Pinpoint the cell where the given text exists, returning its (X, Y) midpoint coordinate. 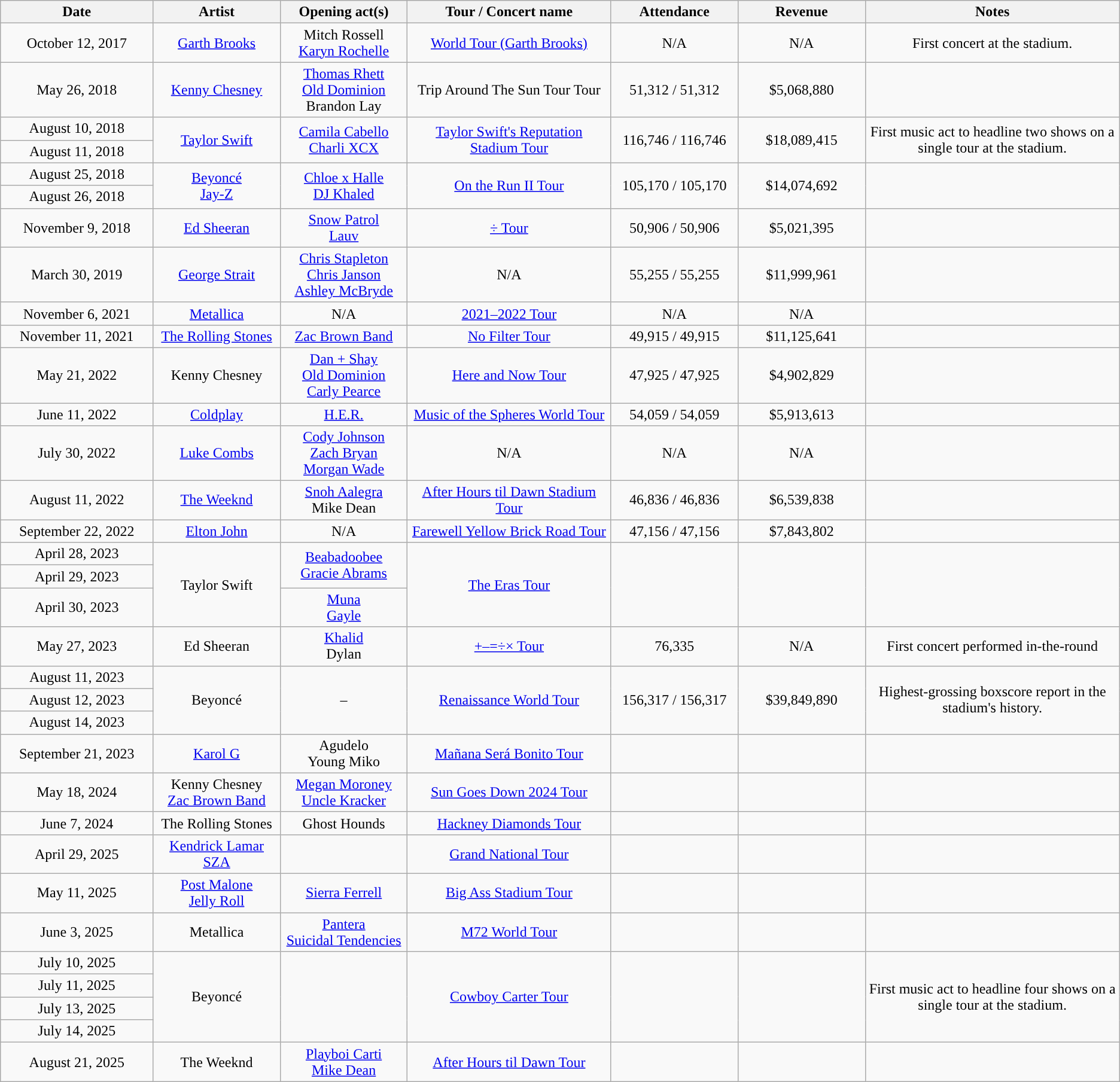
The Eras Tour (509, 585)
47,156 / 47,156 (675, 531)
September 21, 2023 (77, 754)
+–=÷× Tour (509, 646)
November 9, 2018 (77, 227)
$5,068,880 (802, 90)
KhalidDylan (343, 646)
May 27, 2023 (77, 646)
Sierra Ferrell (343, 892)
H.E.R. (343, 414)
Attendance (675, 12)
July 13, 2025 (77, 1008)
August 12, 2023 (77, 700)
August 25, 2018 (77, 174)
Date (77, 12)
Coldplay (217, 414)
Thomas RhettOld DominionBrandon Lay (343, 90)
$11,999,961 (802, 275)
November 6, 2021 (77, 313)
Zac Brown Band (343, 336)
June 11, 2022 (77, 414)
Revenue (802, 12)
April 30, 2023 (77, 608)
156,317 / 156,317 (675, 700)
Sun Goes Down 2024 Tour (509, 792)
BeabadoobeeGracie Abrams (343, 565)
$5,913,613 (802, 414)
Trip Around The Sun Tour Tour (509, 90)
$11,125,641 (802, 336)
– (343, 700)
$39,849,890 (802, 700)
AgudeloYoung Miko (343, 754)
BeyoncéJay-Z (217, 185)
May 21, 2022 (77, 375)
Kenny ChesneyZac Brown Band (217, 792)
On the Run II Tour (509, 185)
George Strait (217, 275)
Cody JohnsonZach BryanMorgan Wade (343, 453)
49,915 / 49,915 (675, 336)
First concert at the stadium. (992, 43)
Playboi CartiMike Dean (343, 1062)
55,255 / 55,255 (675, 275)
June 7, 2024 (77, 823)
July 10, 2025 (77, 963)
Elton John (217, 531)
August 10, 2018 (77, 129)
Opening act(s) (343, 12)
76,335 (675, 646)
August 26, 2018 (77, 197)
Snoh AalegraMike Dean (343, 500)
Kendrick LamarSZA (217, 854)
46,836 / 46,836 (675, 500)
July 30, 2022 (77, 453)
Mitch RossellKaryn Rochelle (343, 43)
$5,021,395 (802, 227)
MunaGayle (343, 608)
April 29, 2023 (77, 577)
After Hours til Dawn Stadium Tour (509, 500)
April 29, 2025 (77, 854)
Taylor Swift's Reputation Stadium Tour (509, 140)
Karol G (217, 754)
Chris StapletonChris JansonAshley McBryde (343, 275)
2021–2022 Tour (509, 313)
Tour / Concert name (509, 12)
July 14, 2025 (77, 1031)
50,906 / 50,906 (675, 227)
116,746 / 116,746 (675, 140)
$18,089,415 (802, 140)
May 18, 2024 (77, 792)
November 11, 2021 (77, 336)
÷ Tour (509, 227)
August 21, 2025 (77, 1062)
Here and Now Tour (509, 375)
105,170 / 105,170 (675, 185)
M72 World Tour (509, 932)
Luke Combs (217, 453)
April 28, 2023 (77, 554)
Post MaloneJelly Roll (217, 892)
August 11, 2018 (77, 151)
World Tour (Garth Brooks) (509, 43)
Ghost Hounds (343, 823)
After Hours til Dawn Tour (509, 1062)
October 12, 2017 (77, 43)
$14,074,692 (802, 185)
PanteraSuicidal Tendencies (343, 932)
July 11, 2025 (77, 986)
Renaissance World Tour (509, 700)
47,925 / 47,925 (675, 375)
August 11, 2023 (77, 677)
54,059 / 54,059 (675, 414)
First music act to headline four shows on a single tour at the stadium. (992, 997)
May 26, 2018 (77, 90)
Farewell Yellow Brick Road Tour (509, 531)
March 30, 2019 (77, 275)
Megan MoroneyUncle Kracker (343, 792)
51,312 / 51,312 (675, 90)
$6,539,838 (802, 500)
Artist (217, 12)
Cowboy Carter Tour (509, 997)
August 14, 2023 (77, 723)
First concert performed in-the-round (992, 646)
August 11, 2022 (77, 500)
First music act to headline two shows on a single tour at the stadium. (992, 140)
$7,843,802 (802, 531)
Chloe x HalleDJ Khaled (343, 185)
No Filter Tour (509, 336)
Highest-grossing boxscore report in the stadium's history. (992, 700)
Mañana Será Bonito Tour (509, 754)
$4,902,829 (802, 375)
June 3, 2025 (77, 932)
September 22, 2022 (77, 531)
Camila CabelloCharli XCX (343, 140)
Music of the Spheres World Tour (509, 414)
Grand National Tour (509, 854)
Snow PatrolLauv (343, 227)
Garth Brooks (217, 43)
Notes (992, 12)
Big Ass Stadium Tour (509, 892)
Hackney Diamonds Tour (509, 823)
May 11, 2025 (77, 892)
Dan + ShayOld DominionCarly Pearce (343, 375)
